Pinpoint the cell where the given text exists, returning its (X, Y) midpoint coordinate. 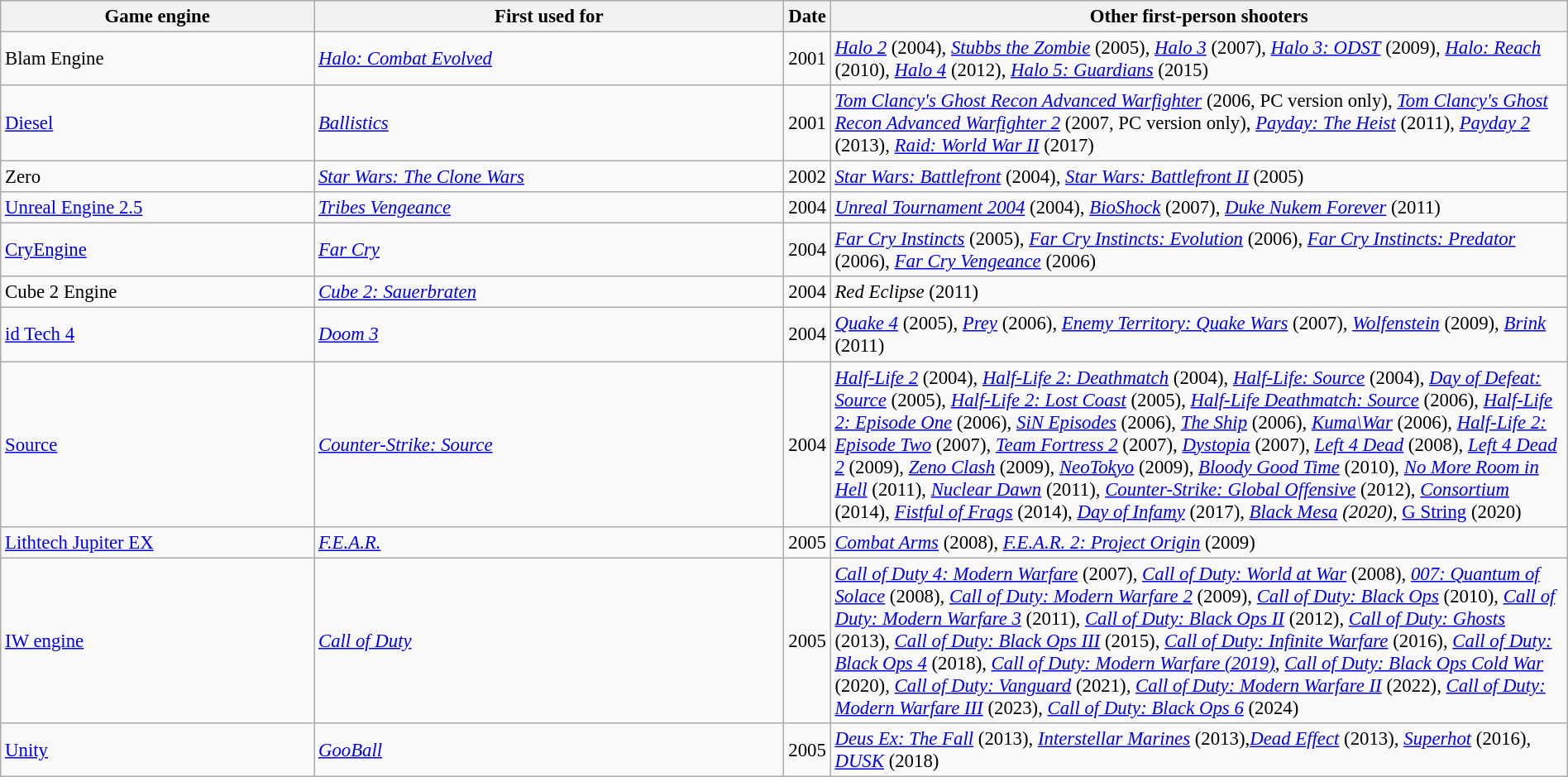
GooBall (549, 750)
Star Wars: Battlefront (2004), Star Wars: Battlefront II (2005) (1199, 177)
Quake 4 (2005), Prey (2006), Enemy Territory: Quake Wars (2007), Wolfenstein (2009), Brink (2011) (1199, 334)
Star Wars: The Clone Wars (549, 177)
First used for (549, 17)
Date (807, 17)
Unreal Tournament 2004 (2004), BioShock (2007), Duke Nukem Forever (2011) (1199, 208)
Unreal Engine 2.5 (157, 208)
CryEngine (157, 250)
id Tech 4 (157, 334)
Cube 2 Engine (157, 292)
Zero (157, 177)
Ballistics (549, 123)
Far Cry (549, 250)
Combat Arms (2008), F.E.A.R. 2: Project Origin (2009) (1199, 542)
Lithtech Jupiter EX (157, 542)
Red Eclipse (2011) (1199, 292)
Halo: Combat Evolved (549, 60)
IW engine (157, 640)
2002 (807, 177)
Deus Ex: The Fall (2013), Interstellar Marines (2013),Dead Effect (2013), Superhot (2016), DUSK (2018) (1199, 750)
Diesel (157, 123)
F.E.A.R. (549, 542)
Halo 2 (2004), Stubbs the Zombie (2005), Halo 3 (2007), Halo 3: ODST (2009), Halo: Reach (2010), Halo 4 (2012), Halo 5: Guardians (2015) (1199, 60)
Doom 3 (549, 334)
Game engine (157, 17)
Far Cry Instincts (2005), Far Cry Instincts: Evolution (2006), Far Cry Instincts: Predator (2006), Far Cry Vengeance (2006) (1199, 250)
Blam Engine (157, 60)
Counter-Strike: Source (549, 444)
Tribes Vengeance (549, 208)
Other first-person shooters (1199, 17)
Source (157, 444)
Cube 2: Sauerbraten (549, 292)
Call of Duty (549, 640)
Unity (157, 750)
